Capture the cell that displays the provided text and extract its [x, y] central coordinate. 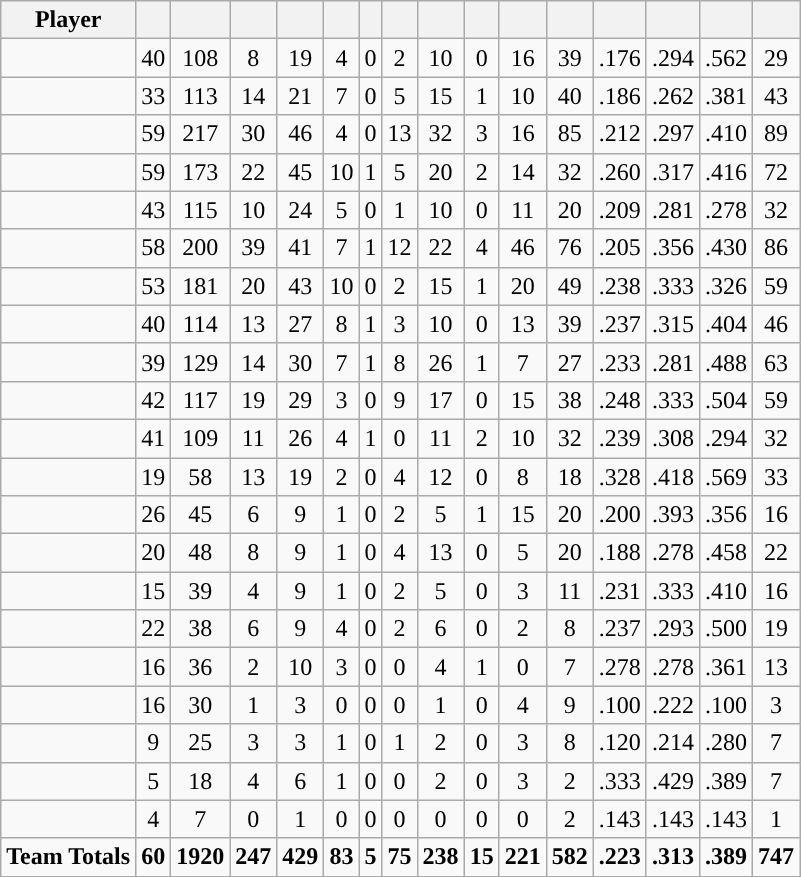
89 [776, 134]
.404 [726, 324]
.209 [620, 210]
.248 [620, 400]
.233 [620, 362]
1920 [200, 857]
113 [200, 96]
109 [200, 438]
.223 [620, 857]
.186 [620, 96]
200 [200, 248]
.239 [620, 438]
173 [200, 172]
.328 [620, 477]
24 [300, 210]
.214 [672, 743]
129 [200, 362]
.313 [672, 857]
114 [200, 324]
21 [300, 96]
.260 [620, 172]
217 [200, 134]
247 [254, 857]
.297 [672, 134]
747 [776, 857]
48 [200, 553]
25 [200, 743]
.430 [726, 248]
.317 [672, 172]
86 [776, 248]
.120 [620, 743]
.569 [726, 477]
.308 [672, 438]
42 [154, 400]
221 [522, 857]
582 [570, 857]
.212 [620, 134]
72 [776, 172]
.381 [726, 96]
.280 [726, 743]
.488 [726, 362]
.222 [672, 705]
.361 [726, 667]
.500 [726, 629]
.205 [620, 248]
.176 [620, 58]
36 [200, 667]
.562 [726, 58]
.416 [726, 172]
181 [200, 286]
75 [400, 857]
.504 [726, 400]
53 [154, 286]
Player [68, 20]
117 [200, 400]
49 [570, 286]
.326 [726, 286]
.200 [620, 515]
429 [300, 857]
83 [342, 857]
85 [570, 134]
.429 [672, 781]
238 [440, 857]
76 [570, 248]
.188 [620, 553]
63 [776, 362]
115 [200, 210]
Team Totals [68, 857]
108 [200, 58]
.315 [672, 324]
60 [154, 857]
.418 [672, 477]
.231 [620, 591]
.293 [672, 629]
17 [440, 400]
.458 [726, 553]
.238 [620, 286]
.393 [672, 515]
.262 [672, 96]
